Capture the cell that displays the provided text and extract its [x, y] central coordinate. 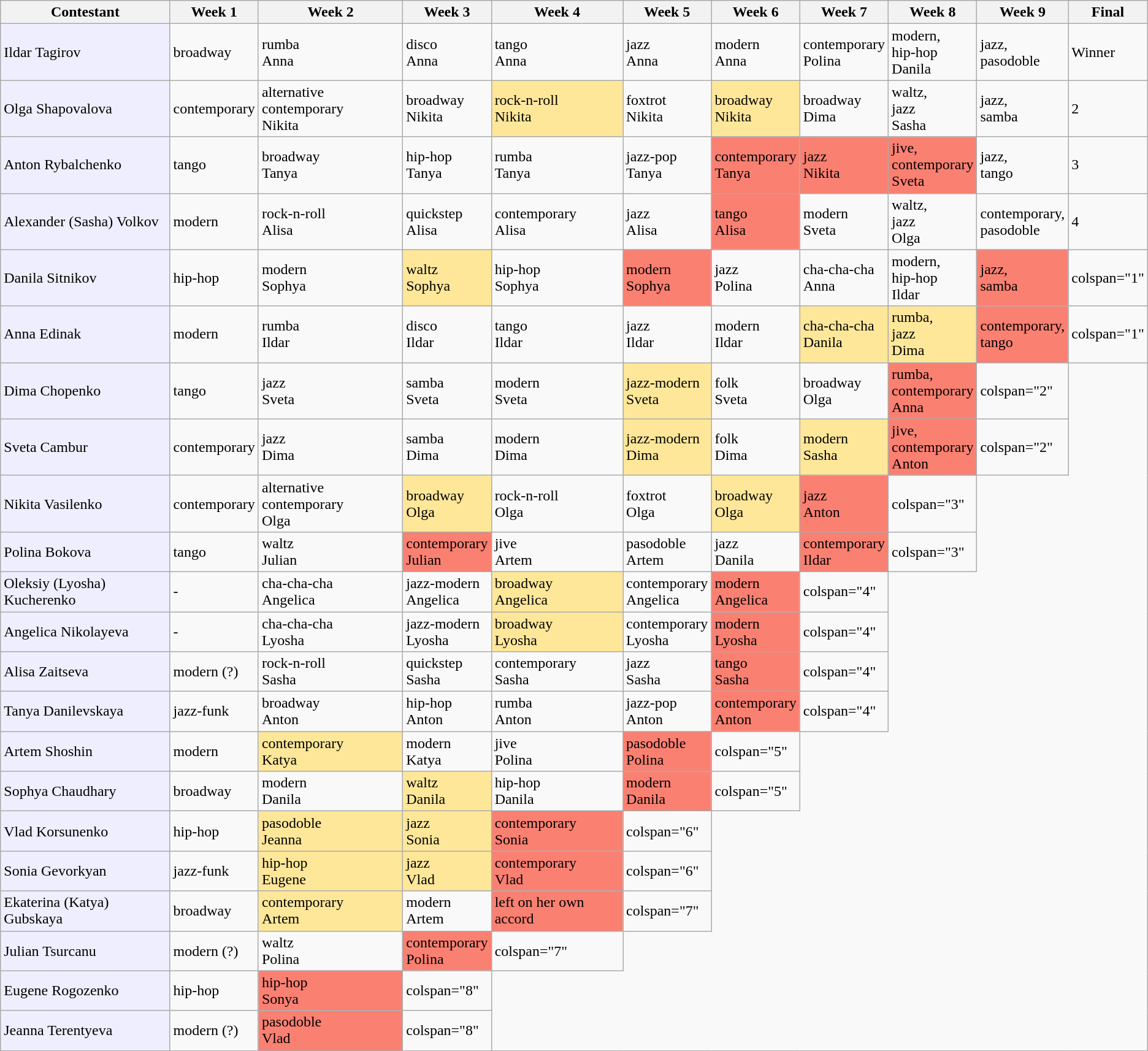
jazz Dima [330, 447]
tango Ildar [557, 334]
Dima Chopenko [85, 391]
jazz Ildar [667, 334]
pasodoble Polina [667, 752]
jazz-pop Anton [667, 711]
waltz, jazz Sasha [933, 109]
Sonia Gevorkyan [85, 871]
modern, hip-hop Ildar [933, 278]
cha-cha-cha Angelica [330, 591]
jazz Sasha [667, 672]
contemporary Ildar [844, 552]
modern Dima [557, 447]
hip-hop Danila [557, 791]
rock-n-roll Nikita [557, 109]
Sophya Chaudhary [85, 791]
Ekaterina (Katya) Gubskaya [85, 911]
modern Sasha [844, 447]
foxtrot Olga [667, 503]
waltz Sophya [447, 278]
Danila Sitnikov [85, 278]
pasodoble Jeanna [330, 831]
modern Lyosha [756, 632]
jazz Danila [756, 552]
modern Angelica [756, 591]
contemporary Katya [330, 752]
Week 8 [933, 12]
cha-cha-cha Lyosha [330, 632]
jazz Alisa [667, 221]
Winner [1108, 52]
waltz Polina [330, 950]
tango Anna [557, 52]
Week 3 [447, 12]
Week 5 [667, 12]
jazz Anna [667, 52]
Week 2 [330, 12]
hip-hop Tanya [447, 165]
Artem Shoshin [85, 752]
modern Anna [756, 52]
waltz Julian [330, 552]
alternative contemporary Olga [330, 503]
Nikita Vasilenko [85, 503]
contemporary, pasodoble [1023, 221]
rock-n-roll Olga [557, 503]
foxtrot Nikita [667, 109]
alternative contemporary Nikita [330, 109]
cha-cha-cha Danila [844, 334]
contemporary Vlad [557, 871]
quickstep Sasha [447, 672]
cha-cha-cha Anna [844, 278]
jive, contemporary Sveta [933, 165]
jive Artem [557, 552]
rumba, contemporary Anna [933, 391]
jazz Nikita [844, 165]
jazz Polina [756, 278]
Vlad Korsunenko [85, 831]
pasodoble Artem [667, 552]
Alexander (Sasha) Volkov [85, 221]
rock-n-roll Alisa [330, 221]
modern Ildar [756, 334]
contemporary Artem [330, 911]
Week 1 [214, 12]
hip-hop Sonya [330, 991]
rumba Ildar [330, 334]
jazz-pop Tanya [667, 165]
Sveta Cambur [85, 447]
hip-hop Eugene [330, 871]
Anna Edinak [85, 334]
3 [1108, 165]
jive, contemporary Anton [933, 447]
Ildar Tagirov [85, 52]
Week 7 [844, 12]
Polina Bokova [85, 552]
rumba Anton [557, 711]
contemporary Sonia [557, 831]
contemporary Lyosha [667, 632]
Tanya Danilevskaya [85, 711]
Week 4 [557, 12]
broadway Dima [844, 109]
tango Alisa [756, 221]
rock-n-roll Sasha [330, 672]
hip-hop Sophya [557, 278]
jazz Sonia [447, 831]
broadway Angelica [557, 591]
Julian Tsurcanu [85, 950]
broadway Anton [330, 711]
folk Dima [756, 447]
Week 6 [756, 12]
jazz-modern Dima [667, 447]
jazz Sveta [330, 391]
Contestant [85, 12]
contemporary Alisa [557, 221]
modern Katya [447, 752]
jazz-modern Angelica [447, 591]
rumba Tanya [557, 165]
4 [1108, 221]
contemporary Tanya [756, 165]
contemporary Julian [447, 552]
Week 9 [1023, 12]
jive Polina [557, 752]
Eugene Rogozenko [85, 991]
left on her own accord [557, 911]
broadway Lyosha [557, 632]
rumba Anna [330, 52]
modern, hip-hop Danila [933, 52]
modern Artem [447, 911]
contemporary, tango [1023, 334]
contemporary Angelica [667, 591]
disco Ildar [447, 334]
Final [1108, 12]
Alisa Zaitseva [85, 672]
quickstep Alisa [447, 221]
Oleksiy (Lyosha) Kucherenko [85, 591]
Jeanna Terentyeva [85, 1030]
jazz, tango [1023, 165]
rumba, jazz Dima [933, 334]
disco Anna [447, 52]
pasodoble Vlad [330, 1030]
samba Sveta [447, 391]
waltz, jazz Olga [933, 221]
jazz, pasodoble [1023, 52]
Angelica Nikolayeva [85, 632]
jazz-modern Sveta [667, 391]
contemporary Anton [756, 711]
2 [1108, 109]
Anton Rybalchenko [85, 165]
broadway Tanya [330, 165]
hip-hop Anton [447, 711]
jazz Anton [844, 503]
waltz Danila [447, 791]
samba Dima [447, 447]
contemporary Sasha [557, 672]
tango Sasha [756, 672]
folk Sveta [756, 391]
Olga Shapovalova [85, 109]
jazz Vlad [447, 871]
jazz-modern Lyosha [447, 632]
